Identify which cell holds the provided text, then report its [x, y] central coordinate. 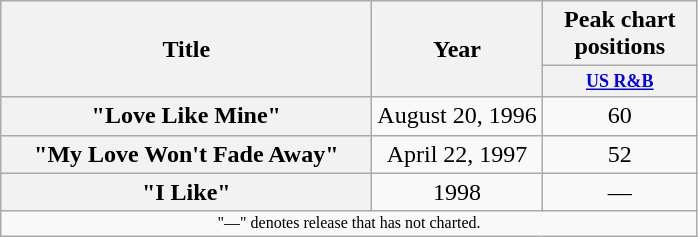
"My Love Won't Fade Away" [186, 154]
— [620, 192]
Title [186, 49]
US R&B [620, 82]
60 [620, 116]
"I Like" [186, 192]
"—" denotes release that has not charted. [350, 223]
52 [620, 154]
August 20, 1996 [457, 116]
1998 [457, 192]
April 22, 1997 [457, 154]
Peak chart positions [620, 34]
"Love Like Mine" [186, 116]
Year [457, 49]
